Search for the cell housing the specified text and yield its (X, Y) center coordinate. 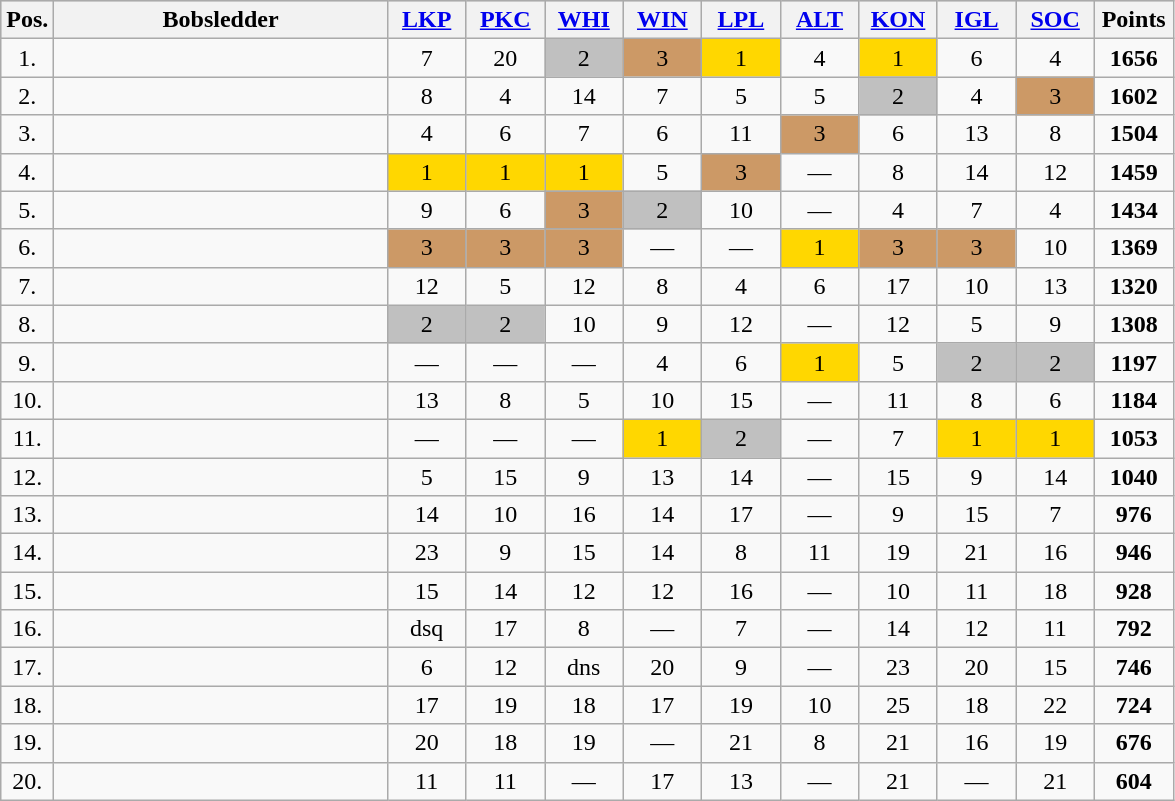
746 (1134, 667)
1. (28, 58)
604 (1134, 781)
Pos. (28, 20)
14. (28, 553)
1602 (1134, 96)
976 (1134, 515)
dns (584, 667)
1504 (1134, 134)
12. (28, 477)
1197 (1134, 362)
dsq (426, 629)
1459 (1134, 172)
8. (28, 324)
Points (1134, 20)
1053 (1134, 438)
PKC (506, 20)
1040 (1134, 477)
10. (28, 400)
946 (1134, 553)
22 (1056, 705)
2. (28, 96)
LPL (742, 20)
1434 (1134, 210)
WIN (662, 20)
724 (1134, 705)
15. (28, 591)
Bobsledder (221, 20)
1369 (1134, 248)
ALT (820, 20)
WHI (584, 20)
11. (28, 438)
1320 (1134, 286)
7. (28, 286)
1308 (1134, 324)
17. (28, 667)
20. (28, 781)
1656 (1134, 58)
25 (898, 705)
5. (28, 210)
13. (28, 515)
IGL (976, 20)
928 (1134, 591)
6. (28, 248)
18. (28, 705)
LKP (426, 20)
1184 (1134, 400)
4. (28, 172)
9. (28, 362)
676 (1134, 743)
3. (28, 134)
KON (898, 20)
16. (28, 629)
SOC (1056, 20)
792 (1134, 629)
19. (28, 743)
